Provide the [x, y] coordinate of the cell's center where the given text is located.  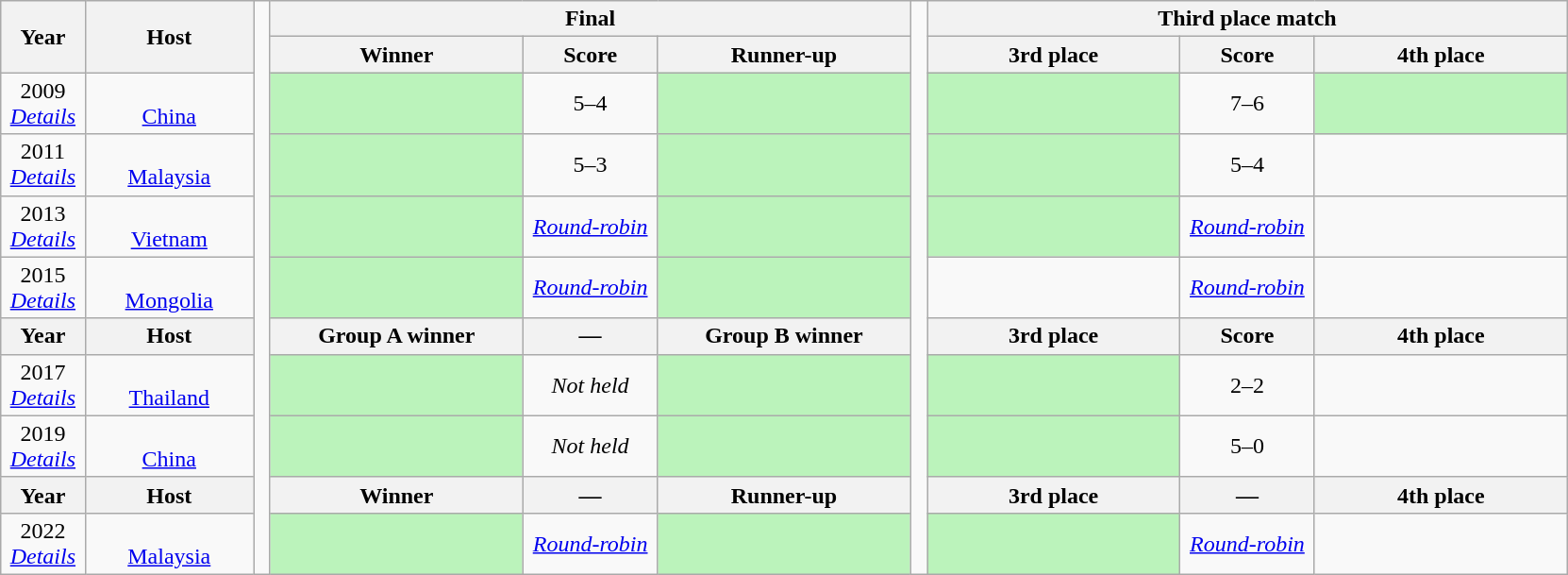
2022Details [43, 544]
Vietnam [170, 227]
Group B winner [784, 336]
7–6 [1247, 104]
Third place match [1247, 19]
5–3 [591, 164]
2013Details [43, 227]
Group A winner [396, 336]
2017Details [43, 385]
Mongolia [170, 287]
2–2 [1247, 385]
Final [590, 19]
2011Details [43, 164]
2009Details [43, 104]
5–0 [1247, 446]
Thailand [170, 385]
2015Details [43, 287]
2019Details [43, 446]
